Provide the (x, y) coordinate of the cell's center where the given text is located.  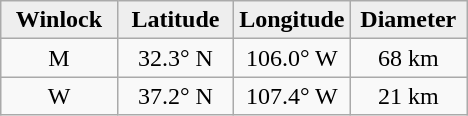
Diameter (408, 20)
21 km (408, 96)
M (59, 58)
106.0° W (292, 58)
37.2° N (175, 96)
Longitude (292, 20)
Winlock (59, 20)
W (59, 96)
107.4° W (292, 96)
68 km (408, 58)
32.3° N (175, 58)
Latitude (175, 20)
